Provide the (X, Y) coordinate of the cell's center where the given text is located.  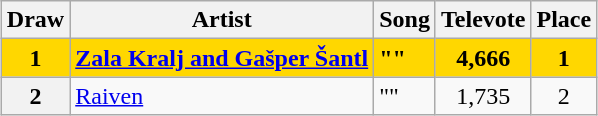
Televote (482, 20)
Place (564, 20)
Song (405, 20)
Raiven (222, 96)
4,666 (482, 58)
1,735 (482, 96)
Draw (35, 20)
Artist (222, 20)
Zala Kralj and Gašper Šantl (222, 58)
